Detect which cell encompasses the target text, then output its [x, y] center coordinate. 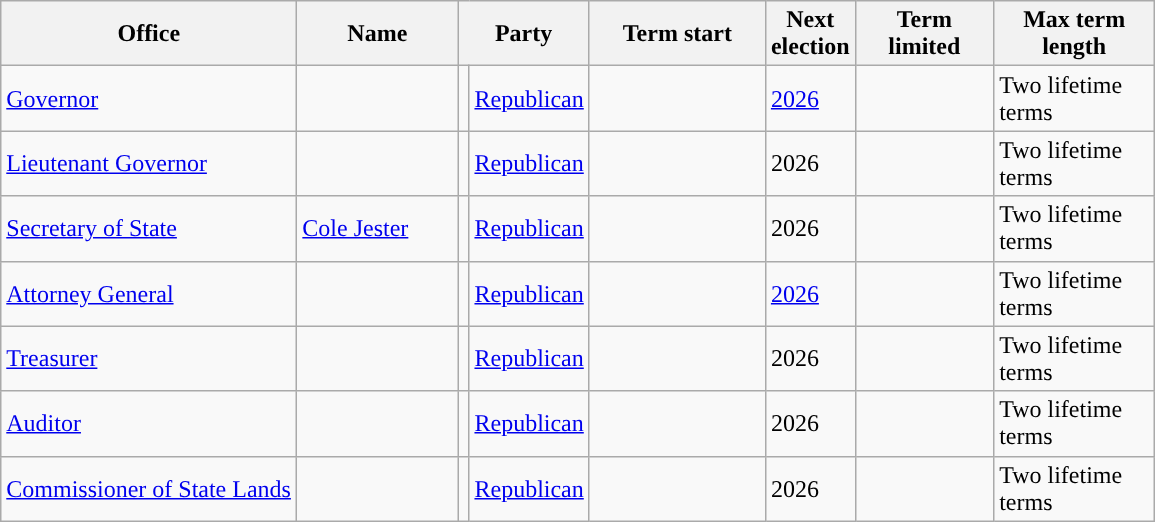
Term start [677, 34]
Cole Jester [378, 228]
Treasurer [149, 358]
Next election [810, 34]
Lieutenant Governor [149, 164]
Term limited [924, 34]
Office [149, 34]
Party [524, 34]
Secretary of State [149, 228]
Commissioner of State Lands [149, 488]
Name [378, 34]
Max term length [1074, 34]
Governor [149, 98]
Attorney General [149, 294]
Auditor [149, 424]
